Determine the (X, Y) coordinate at the center of the cell enclosing the given text.  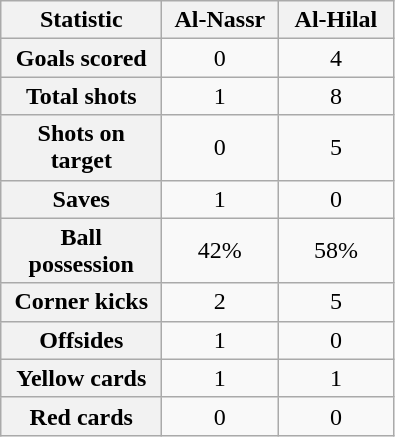
Offsides (82, 340)
Ball possession (82, 250)
4 (336, 58)
Red cards (82, 416)
Al-Hilal (336, 20)
Shots on target (82, 148)
42% (220, 250)
Saves (82, 199)
Yellow cards (82, 378)
Goals scored (82, 58)
Statistic (82, 20)
Total shots (82, 96)
8 (336, 96)
Corner kicks (82, 302)
2 (220, 302)
Al-Nassr (220, 20)
58% (336, 250)
